Search for the cell housing the specified text and yield its [X, Y] center coordinate. 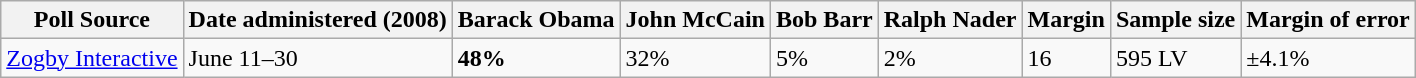
32% [695, 58]
5% [824, 58]
595 LV [1175, 58]
16 [1066, 58]
June 11–30 [318, 58]
Barack Obama [536, 20]
John McCain [695, 20]
Margin [1066, 20]
48% [536, 58]
2% [950, 58]
Poll Source [92, 20]
±4.1% [1328, 58]
Sample size [1175, 20]
Bob Barr [824, 20]
Margin of error [1328, 20]
Ralph Nader [950, 20]
Date administered (2008) [318, 20]
Zogby Interactive [92, 58]
